Locate the cell with the specified text and output its (X, Y) center coordinate. 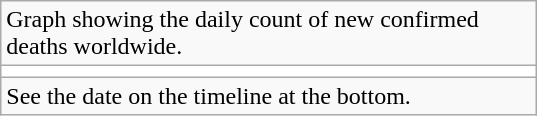
See the date on the timeline at the bottom. (269, 96)
Graph showing the daily count of new confirmed deaths worldwide. (269, 34)
